Locate the cell with the specified text and output its (x, y) center coordinate. 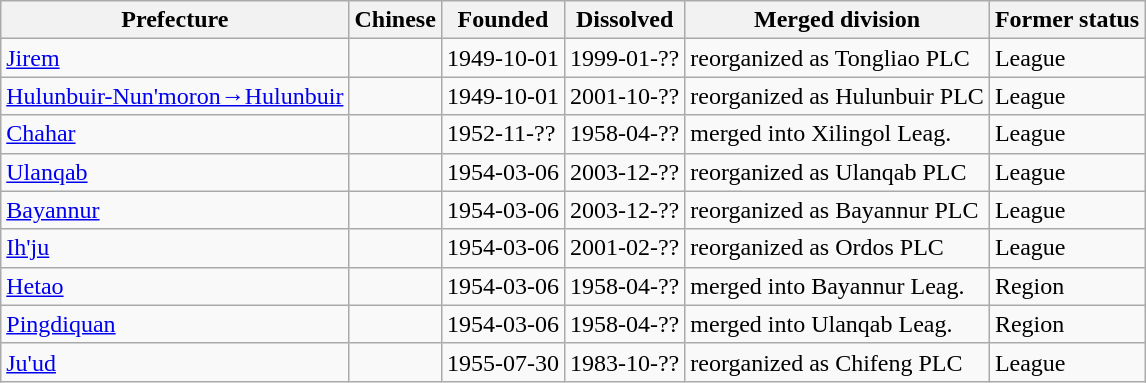
1999-01-?? (624, 58)
Hulunbuir-Nun'moron→Hulunbuir (175, 96)
Ulanqab (175, 172)
1952-11-?? (502, 134)
merged into Xilingol Leag. (838, 134)
merged into Bayannur Leag. (838, 286)
Chahar (175, 134)
2001-10-?? (624, 96)
Jirem (175, 58)
2001-02-?? (624, 248)
Dissolved (624, 20)
Founded (502, 20)
Pingdiquan (175, 324)
Chinese (395, 20)
Ih'ju (175, 248)
reorganized as Hulunbuir PLC (838, 96)
Former status (1066, 20)
reorganized as Chifeng PLC (838, 362)
merged into Ulanqab Leag. (838, 324)
Prefecture (175, 20)
reorganized as Ulanqab PLC (838, 172)
reorganized as Tongliao PLC (838, 58)
1983-10-?? (624, 362)
Ju'ud (175, 362)
reorganized as Bayannur PLC (838, 210)
Merged division (838, 20)
reorganized as Ordos PLC (838, 248)
Bayannur (175, 210)
1955-07-30 (502, 362)
Hetao (175, 286)
